Capture the cell that displays the provided text and extract its (X, Y) central coordinate. 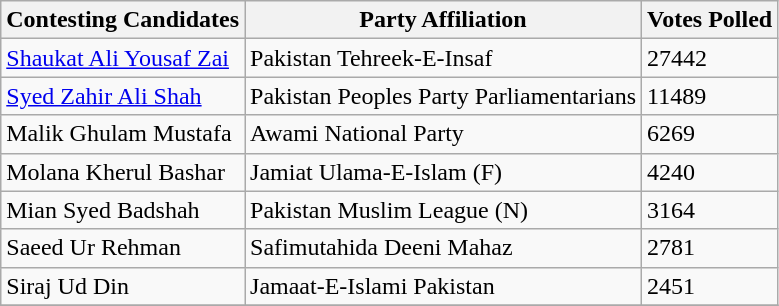
Molana Kherul Bashar (123, 172)
4240 (710, 172)
Jamaat-E-Islami Pakistan (444, 286)
Shaukat Ali Yousaf Zai (123, 58)
Votes Polled (710, 20)
Syed Zahir Ali Shah (123, 96)
Awami National Party (444, 134)
6269 (710, 134)
Jamiat Ulama-E-Islam (F) (444, 172)
Mian Syed Badshah (123, 210)
Pakistan Tehreek-E-Insaf (444, 58)
11489 (710, 96)
27442 (710, 58)
Contesting Candidates (123, 20)
Pakistan Peoples Party Parliamentarians (444, 96)
Party Affiliation (444, 20)
Safimutahida Deeni Mahaz (444, 248)
2781 (710, 248)
Saeed Ur Rehman (123, 248)
Pakistan Muslim League (N) (444, 210)
Malik Ghulam Mustafa (123, 134)
Siraj Ud Din (123, 286)
3164 (710, 210)
2451 (710, 286)
